Identify which cell holds the provided text, then report its (x, y) central coordinate. 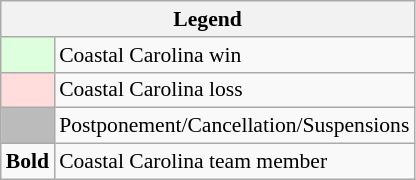
Coastal Carolina team member (234, 162)
Postponement/Cancellation/Suspensions (234, 126)
Coastal Carolina loss (234, 90)
Bold (28, 162)
Coastal Carolina win (234, 55)
Legend (208, 19)
